Return the (x, y) coordinate for the center point of the cell that contains the specified text.  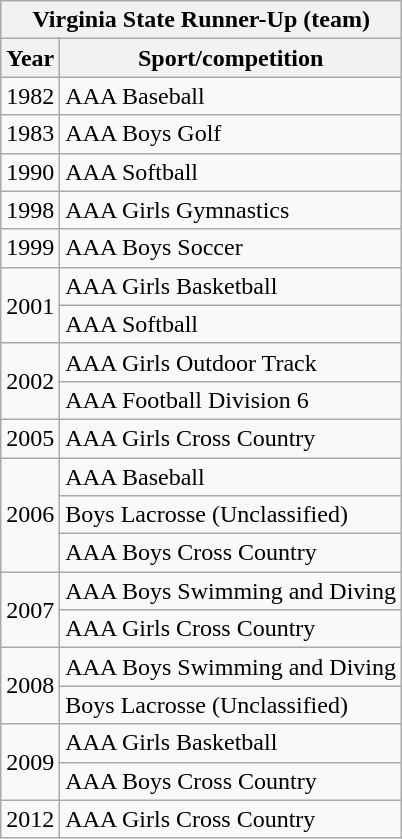
1983 (30, 134)
2002 (30, 381)
AAA Boys Soccer (231, 248)
2009 (30, 762)
2006 (30, 515)
1982 (30, 96)
2008 (30, 686)
1998 (30, 210)
Year (30, 58)
AAA Boys Golf (231, 134)
2012 (30, 819)
2001 (30, 305)
1999 (30, 248)
Sport/competition (231, 58)
AAA Football Division 6 (231, 400)
Virginia State Runner-Up (team) (202, 20)
AAA Girls Outdoor Track (231, 362)
1990 (30, 172)
2007 (30, 610)
2005 (30, 438)
AAA Girls Gymnastics (231, 210)
